Detect which cell encompasses the target text, then output its [X, Y] center coordinate. 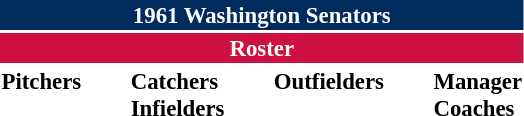
1961 Washington Senators [262, 15]
Roster [262, 48]
